Find where the given text appears and provide that cell's center as [X, Y] coordinate. 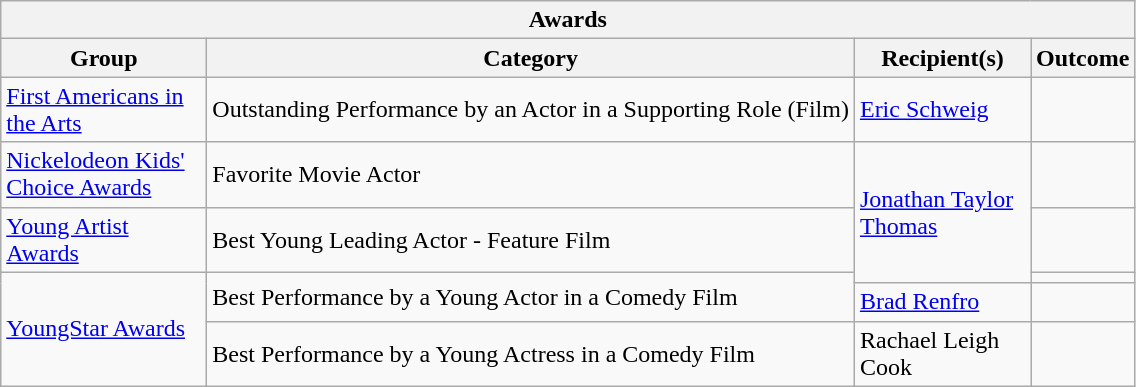
Favorite Movie Actor [531, 174]
Category [531, 58]
Best Young Leading Actor - Feature Film [531, 240]
Outstanding Performance by an Actor in a Supporting Role (Film) [531, 110]
Young Artist Awards [104, 240]
First Americans in the Arts [104, 110]
Group [104, 58]
Brad Renfro [942, 302]
Jonathan Taylor Thomas [942, 212]
Best Performance by a Young Actor in a Comedy Film [531, 296]
Outcome [1082, 58]
YoungStar Awards [104, 329]
Rachael Leigh Cook [942, 354]
Best Performance by a Young Actress in a Comedy Film [531, 354]
Awards [568, 20]
Eric Schweig [942, 110]
Nickelodeon Kids' Choice Awards [104, 174]
Recipient(s) [942, 58]
